From the cell containing the given text, extract its center point as (X, Y) coordinate. 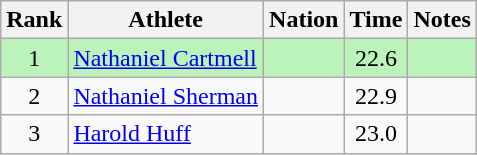
Rank (34, 20)
22.9 (376, 96)
1 (34, 58)
Time (376, 20)
Athlete (166, 20)
Harold Huff (166, 134)
Nathaniel Cartmell (166, 58)
2 (34, 96)
Nation (304, 20)
Notes (442, 20)
3 (34, 134)
Nathaniel Sherman (166, 96)
22.6 (376, 58)
23.0 (376, 134)
